For the text-containing cell, return its midpoint in (x, y) coordinate format. 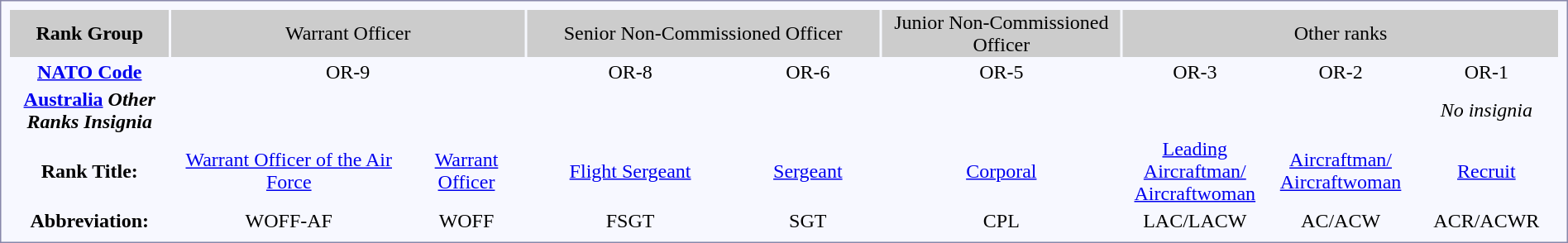
OR-3 (1194, 72)
Leading Aircraftman/Aircraftwoman (1194, 171)
Abbreviation: (89, 221)
Flight Sergeant (630, 171)
Australia Other Ranks Insignia (89, 111)
OR-2 (1340, 72)
CPL (1001, 221)
Recruit (1487, 171)
Sergeant (807, 171)
Senior Non-Commissioned Officer (703, 33)
ACR/ACWR (1487, 221)
Other ranks (1341, 33)
OR-1 (1487, 72)
Corporal (1001, 171)
OR-6 (807, 72)
Aircraftman/Aircraftwoman (1340, 171)
WOFF-AF (289, 221)
No insignia (1487, 111)
Junior Non-Commissioned Officer (1001, 33)
AC/ACW (1340, 221)
Rank Title: (89, 171)
LAC/LACW (1194, 221)
Warrant Officer of the Air Force (289, 171)
OR-5 (1001, 72)
OR-9 (347, 72)
FSGT (630, 221)
Rank Group (89, 33)
WOFF (466, 221)
SGT (807, 221)
OR-8 (630, 72)
NATO Code (89, 72)
